Identify which cell holds the provided text, then report its [x, y] central coordinate. 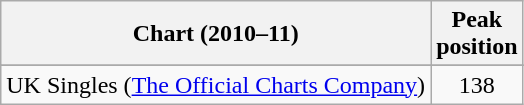
Chart (2010–11) [216, 34]
138 [477, 85]
UK Singles (The Official Charts Company) [216, 85]
Peakposition [477, 34]
